From the cell containing the given text, extract its center point as [X, Y] coordinate. 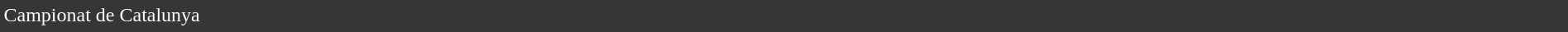
Campionat de Catalunya [784, 15]
